Output the (x, y) coordinate of the center of the cell containing the given text.  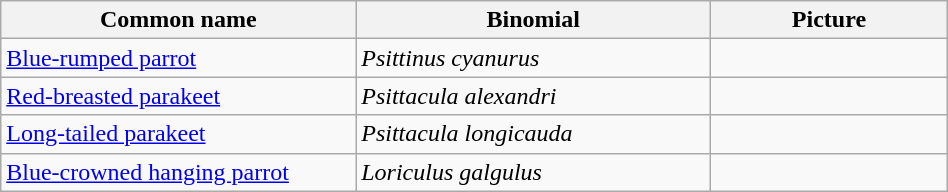
Picture (830, 20)
Psittacula longicauda (534, 134)
Psittinus cyanurus (534, 58)
Blue-crowned hanging parrot (178, 172)
Psittacula alexandri (534, 96)
Long-tailed parakeet (178, 134)
Common name (178, 20)
Binomial (534, 20)
Red-breasted parakeet (178, 96)
Blue-rumped parrot (178, 58)
Loriculus galgulus (534, 172)
